Return (x, y) of the center of cell containing provided text 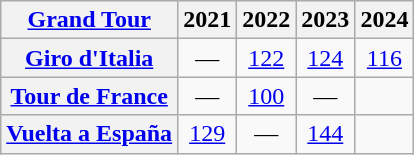
116 (384, 58)
100 (266, 96)
124 (326, 58)
Vuelta a España (90, 134)
144 (326, 134)
129 (208, 134)
2023 (326, 20)
2024 (384, 20)
2022 (266, 20)
Giro d'Italia (90, 58)
2021 (208, 20)
Grand Tour (90, 20)
122 (266, 58)
Tour de France (90, 96)
